Determine the [X, Y] coordinate at the center of the cell enclosing the given text.  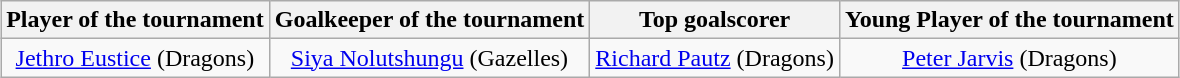
Siya Nolutshungu (Gazelles) [430, 58]
Top goalscorer [715, 20]
Jethro Eustice (Dragons) [136, 58]
Young Player of the tournament [1009, 20]
Goalkeeper of the tournament [430, 20]
Player of the tournament [136, 20]
Richard Pautz (Dragons) [715, 58]
Peter Jarvis (Dragons) [1009, 58]
